From the cell containing the given text, extract its center point as [X, Y] coordinate. 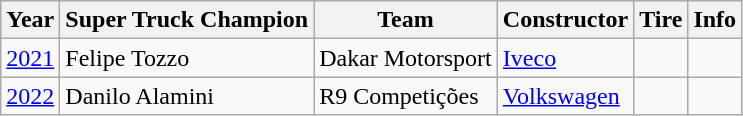
Iveco [565, 58]
Tire [661, 20]
Super Truck Champion [187, 20]
Team [406, 20]
Info [715, 20]
2022 [30, 96]
Volkswagen [565, 96]
Constructor [565, 20]
Felipe Tozzo [187, 58]
R9 Competições [406, 96]
2021 [30, 58]
Year [30, 20]
Danilo Alamini [187, 96]
Dakar Motorsport [406, 58]
